Find where the given text appears and provide that cell's center as [X, Y] coordinate. 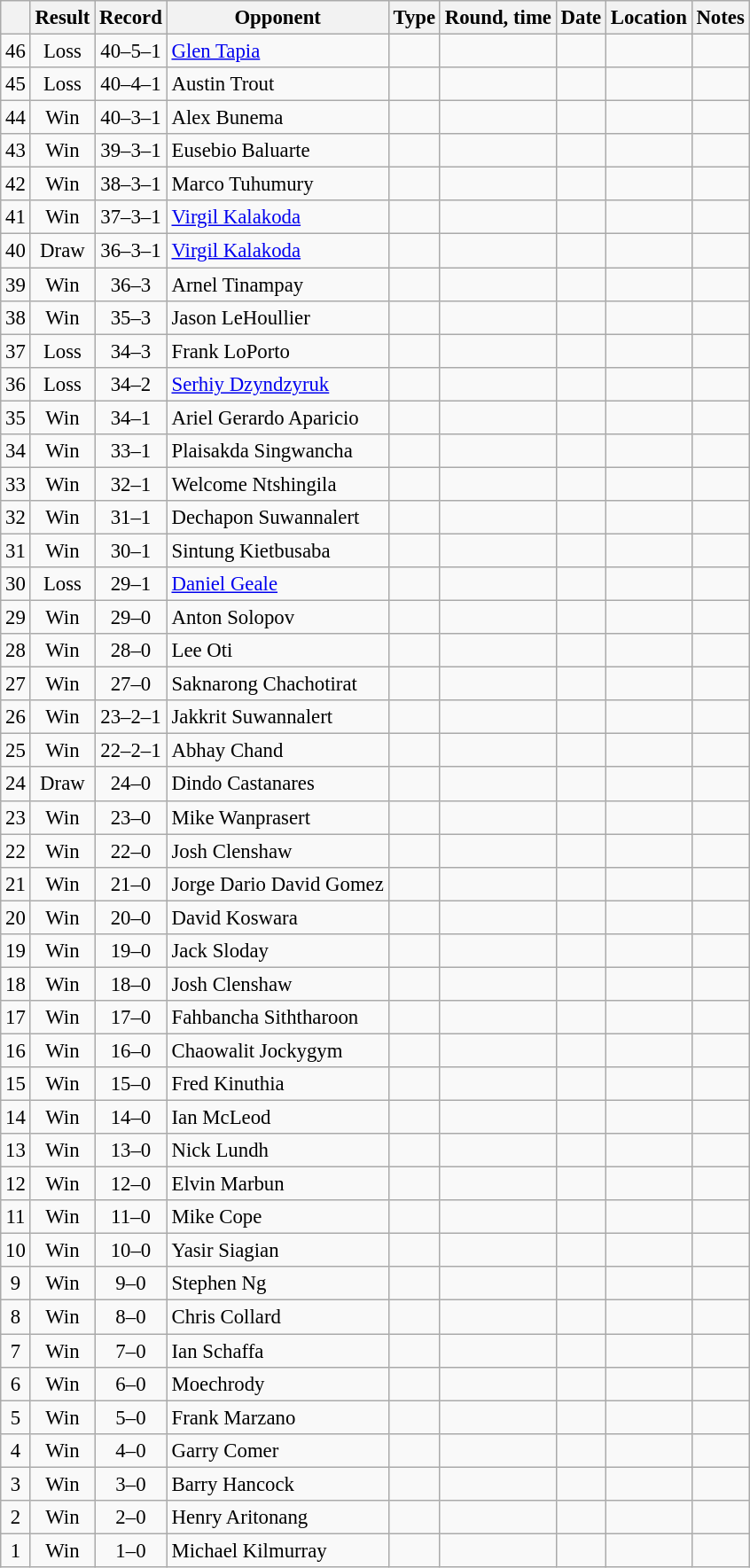
Ian Schaffa [277, 1351]
9–0 [131, 1284]
5–0 [131, 1417]
Nick Lundh [277, 1151]
Mike Cope [277, 1217]
Jason LeHoullier [277, 317]
34–2 [131, 384]
24–0 [131, 784]
Mike Wanprasert [277, 817]
34–3 [131, 351]
45 [16, 84]
Fred Kinuthia [277, 1084]
Date [581, 18]
21–0 [131, 884]
Eusebio Baluarte [277, 151]
Ian McLeod [277, 1118]
Michael Kilmurray [277, 1550]
39 [16, 285]
46 [16, 51]
40–5–1 [131, 51]
11 [16, 1217]
41 [16, 217]
3–0 [131, 1484]
37–3–1 [131, 217]
36–3 [131, 285]
Type [414, 18]
Marco Tuhumury [277, 184]
Chris Collard [277, 1317]
31 [16, 550]
36–3–1 [131, 251]
23 [16, 817]
4 [16, 1450]
16–0 [131, 1050]
Dindo Castanares [277, 784]
Anton Solopov [277, 618]
Opponent [277, 18]
11–0 [131, 1217]
Alex Bunema [277, 118]
19 [16, 951]
9 [16, 1284]
2–0 [131, 1517]
40 [16, 251]
38 [16, 317]
Saknarong Chachotirat [277, 684]
24 [16, 784]
6 [16, 1384]
39–3–1 [131, 151]
23–0 [131, 817]
Frank Marzano [277, 1417]
16 [16, 1050]
1–0 [131, 1550]
Henry Aritonang [277, 1517]
14 [16, 1118]
34–1 [131, 417]
20–0 [131, 917]
Jorge Dario David Gomez [277, 884]
43 [16, 151]
18 [16, 984]
7 [16, 1351]
Daniel Geale [277, 584]
Dechapon Suwannalert [277, 518]
8 [16, 1317]
15 [16, 1084]
35–3 [131, 317]
Lee Oti [277, 651]
23–2–1 [131, 717]
33 [16, 484]
Notes [720, 18]
6–0 [131, 1384]
Jakkrit Suwannalert [277, 717]
Sintung Kietbusaba [277, 550]
19–0 [131, 951]
29–1 [131, 584]
33–1 [131, 451]
Plaisakda Singwancha [277, 451]
Fahbancha Siththaroon [277, 1018]
35 [16, 417]
Frank LoPorto [277, 351]
Chaowalit Jockygym [277, 1050]
29–0 [131, 618]
8–0 [131, 1317]
Arnel Tinampay [277, 285]
Ariel Gerardo Aparicio [277, 417]
2 [16, 1517]
Moechrody [277, 1384]
15–0 [131, 1084]
12–0 [131, 1184]
Garry Comer [277, 1450]
44 [16, 118]
1 [16, 1550]
Yasir Siagian [277, 1251]
29 [16, 618]
13 [16, 1151]
17 [16, 1018]
Round, time [498, 18]
22–2–1 [131, 751]
31–1 [131, 518]
36 [16, 384]
26 [16, 717]
10 [16, 1251]
20 [16, 917]
Abhay Chand [277, 751]
40–4–1 [131, 84]
28 [16, 651]
10–0 [131, 1251]
22–0 [131, 851]
Stephen Ng [277, 1284]
40–3–1 [131, 118]
Glen Tapia [277, 51]
13–0 [131, 1151]
Austin Trout [277, 84]
Location [649, 18]
32–1 [131, 484]
28–0 [131, 651]
42 [16, 184]
27–0 [131, 684]
Elvin Marbun [277, 1184]
25 [16, 751]
5 [16, 1417]
Jack Sloday [277, 951]
37 [16, 351]
Welcome Ntshingila [277, 484]
Result [62, 18]
34 [16, 451]
Barry Hancock [277, 1484]
Serhiy Dzyndzyruk [277, 384]
4–0 [131, 1450]
14–0 [131, 1118]
30 [16, 584]
7–0 [131, 1351]
22 [16, 851]
17–0 [131, 1018]
18–0 [131, 984]
Record [131, 18]
21 [16, 884]
32 [16, 518]
38–3–1 [131, 184]
27 [16, 684]
12 [16, 1184]
30–1 [131, 550]
3 [16, 1484]
David Koswara [277, 917]
